From the cell containing the given text, extract its center point as (x, y) coordinate. 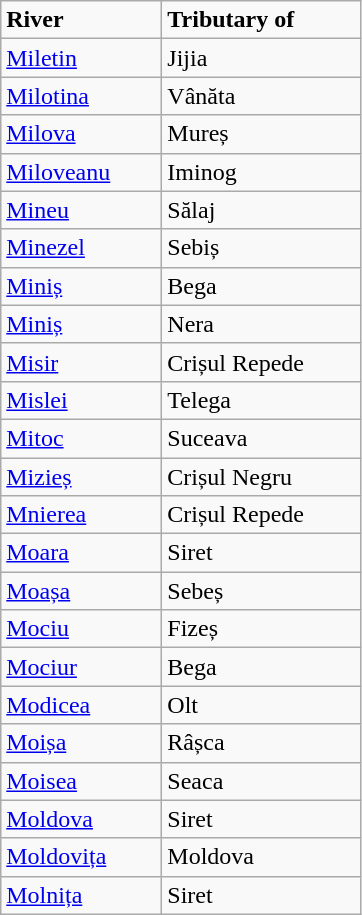
Mizieș (82, 477)
Moara (82, 553)
Minezel (82, 248)
Mociu (82, 629)
Nera (262, 324)
Sălaj (262, 210)
Milova (82, 134)
Seaca (262, 781)
Moișa (82, 743)
Miloveanu (82, 172)
Tributary of (262, 20)
Olt (262, 705)
Misir (82, 362)
Moisea (82, 781)
Iminog (262, 172)
Mociur (82, 667)
Mineu (82, 210)
Sebiș (262, 248)
Telega (262, 400)
Crișul Negru (262, 477)
River (82, 20)
Mislei (82, 400)
Miletin (82, 58)
Milotina (82, 96)
Râșca (262, 743)
Mitoc (82, 438)
Jijia (262, 58)
Suceava (262, 438)
Fizeș (262, 629)
Moașa (82, 591)
Molnița (82, 895)
Modicea (82, 705)
Moldovița (82, 857)
Sebeș (262, 591)
Mureș (262, 134)
Mnierea (82, 515)
Vânăta (262, 96)
